Detect which cell encompasses the target text, then output its (X, Y) center coordinate. 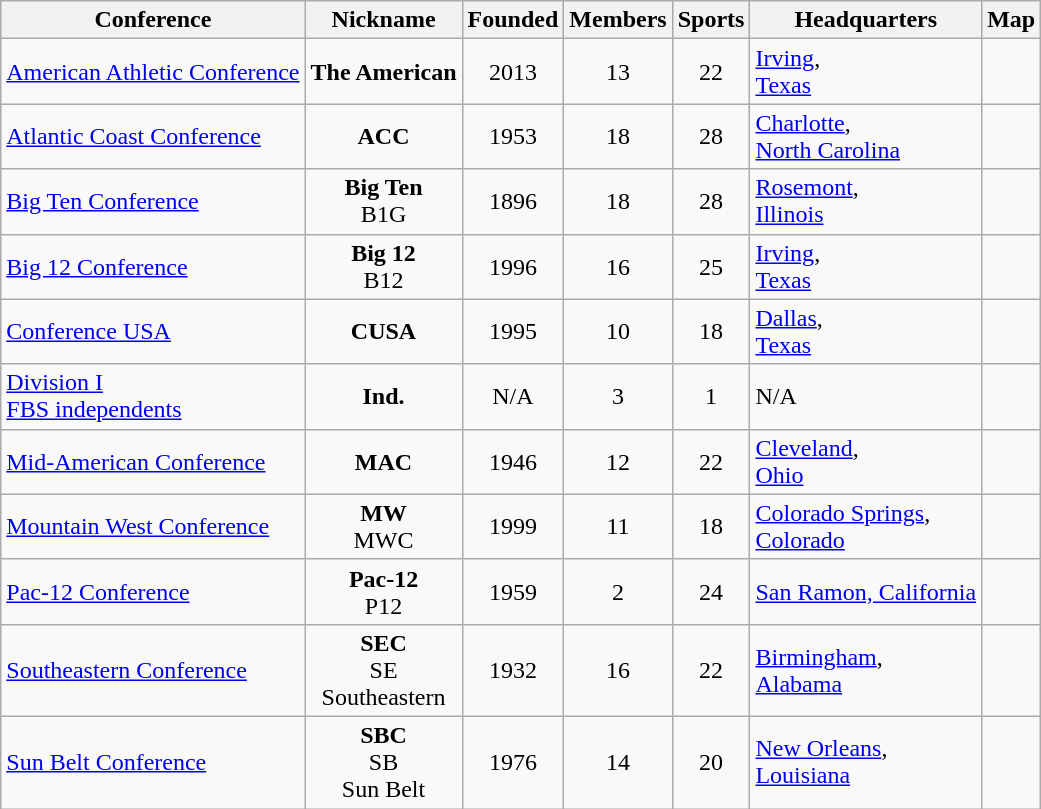
14 (618, 762)
Charlotte, North Carolina (866, 136)
Atlantic Coast Conference (153, 136)
Map (1012, 20)
10 (618, 332)
1995 (513, 332)
Conference (153, 20)
The American (384, 72)
Big 12 B12 (384, 266)
24 (711, 592)
Founded (513, 20)
Rosemont, Illinois (866, 202)
25 (711, 266)
1976 (513, 762)
1946 (513, 462)
CUSA (384, 332)
New Orleans,Louisiana (866, 762)
11 (618, 526)
1932 (513, 670)
Southeastern Conference (153, 670)
Mid-American Conference (153, 462)
Sun Belt Conference (153, 762)
Headquarters (866, 20)
Mountain West Conference (153, 526)
2 (618, 592)
SEC SE Southeastern (384, 670)
San Ramon, California (866, 592)
1999 (513, 526)
1959 (513, 592)
Conference USA (153, 332)
Big 12 Conference (153, 266)
3 (618, 396)
Ind. (384, 396)
Big Ten B1G (384, 202)
2013 (513, 72)
Colorado Springs,Colorado (866, 526)
Birmingham,Alabama (866, 670)
Members (618, 20)
MAC (384, 462)
1896 (513, 202)
Cleveland, Ohio (866, 462)
20 (711, 762)
Sports (711, 20)
ACC (384, 136)
Big Ten Conference (153, 202)
Pac-12 P12 (384, 592)
Dallas,Texas (866, 332)
1 (711, 396)
Division I FBS independents (153, 396)
12 (618, 462)
SBC SB Sun Belt (384, 762)
Nickname (384, 20)
MW MWC (384, 526)
1953 (513, 136)
Pac-12 Conference (153, 592)
13 (618, 72)
American Athletic Conference (153, 72)
1996 (513, 266)
